Return the (X, Y) coordinate for the center point of the cell that contains the specified text.  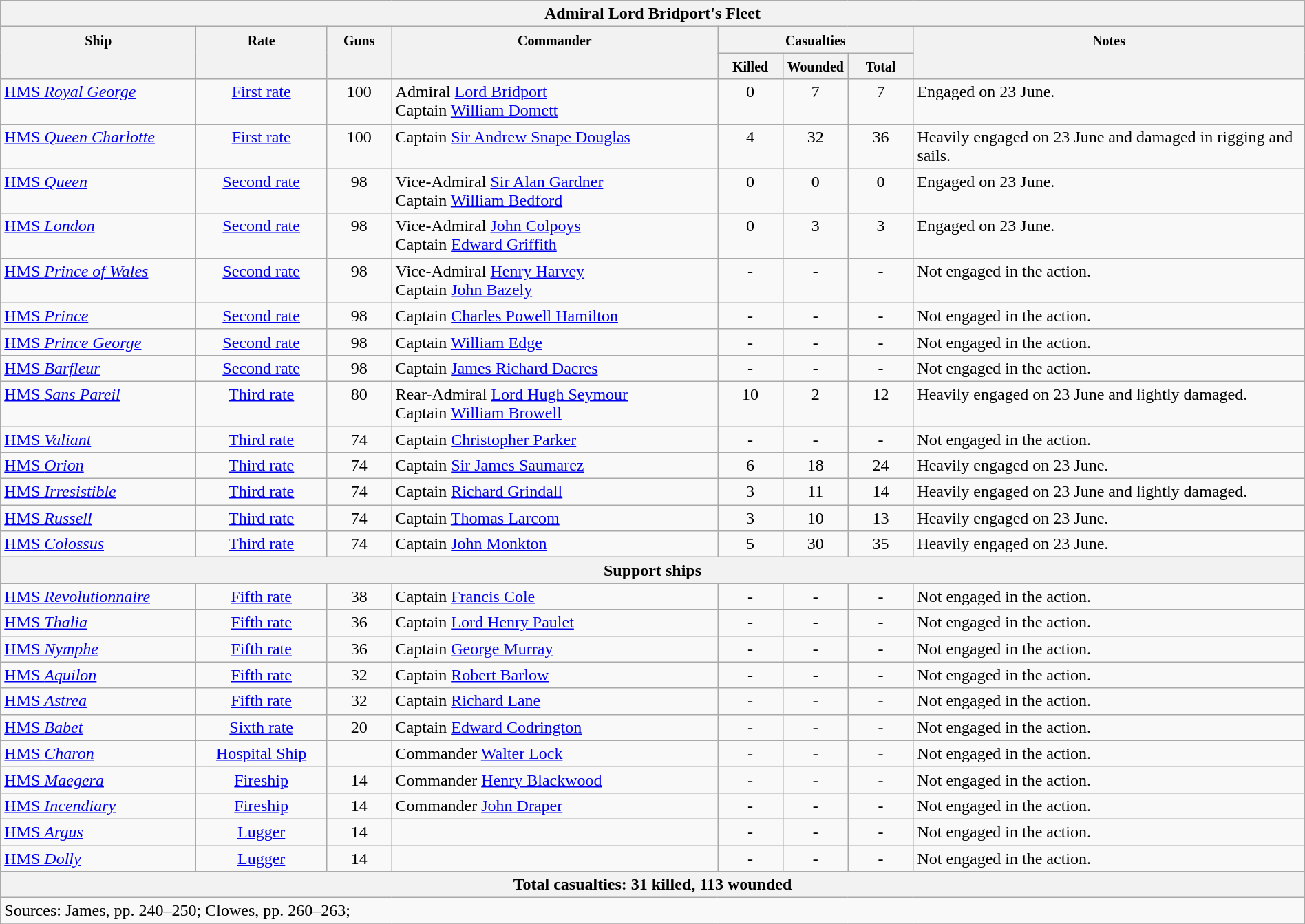
Captain William Edge (555, 342)
Commander Henry Blackwood (555, 780)
Ship (98, 53)
2 (815, 403)
HMS Astrea (98, 701)
HMS Babet (98, 727)
Rear-Admiral Lord Hugh SeymourCaptain William Browell (555, 403)
Vice-Admiral Sir Alan GardnerCaptain William Bedford (555, 191)
4 (750, 146)
18 (815, 466)
6 (750, 466)
HMS Maegera (98, 780)
Sixth rate (262, 727)
Guns (359, 53)
HMS Russell (98, 518)
Captain Charles Powell Hamilton (555, 316)
Casualties (816, 40)
HMS Barfleur (98, 368)
HMS Valiant (98, 440)
HMS Royal George (98, 102)
11 (815, 492)
13 (881, 518)
Captain Lord Henry Paulet (555, 623)
Captain Richard Grindall (555, 492)
HMS Irresistible (98, 492)
HMS Prince (98, 316)
Total (881, 66)
Wounded (815, 66)
HMS Incendiary (98, 806)
80 (359, 403)
HMS Orion (98, 466)
Notes (1109, 53)
Captain John Monkton (555, 544)
38 (359, 597)
Vice-Admiral Henry HarveyCaptain John Bazely (555, 281)
Killed (750, 66)
Vice-Admiral John ColpoysCaptain Edward Griffith (555, 235)
Rate (262, 53)
Commander Walter Lock (555, 753)
Admiral Lord BridportCaptain William Domett (555, 102)
HMS London (98, 235)
Captain George Murray (555, 649)
Captain Sir James Saumarez (555, 466)
Admiral Lord Bridport's Fleet (652, 14)
Captain Richard Lane (555, 701)
Total casualties: 31 killed, 113 wounded (652, 885)
Commander John Draper (555, 806)
24 (881, 466)
HMS Aquilon (98, 675)
HMS Colossus (98, 544)
Captain Edward Codrington (555, 727)
Heavily engaged on 23 June and damaged in rigging and sails. (1109, 146)
HMS Thalia (98, 623)
Sources: James, pp. 240–250; Clowes, pp. 260–263; (652, 911)
Captain Sir Andrew Snape Douglas (555, 146)
Captain Francis Cole (555, 597)
Captain Christopher Parker (555, 440)
12 (881, 403)
HMS Prince George (98, 342)
HMS Nymphe (98, 649)
Commander (555, 53)
30 (815, 544)
35 (881, 544)
Captain Thomas Larcom (555, 518)
20 (359, 727)
Captain James Richard Dacres (555, 368)
5 (750, 544)
Captain Robert Barlow (555, 675)
HMS Sans Pareil (98, 403)
HMS Argus (98, 832)
Hospital Ship (262, 753)
Support ships (652, 570)
HMS Queen (98, 191)
HMS Revolutionnaire (98, 597)
HMS Queen Charlotte (98, 146)
HMS Dolly (98, 858)
HMS Charon (98, 753)
HMS Prince of Wales (98, 281)
